Extract the [X, Y] coordinate from the center of the cell holding the provided text.  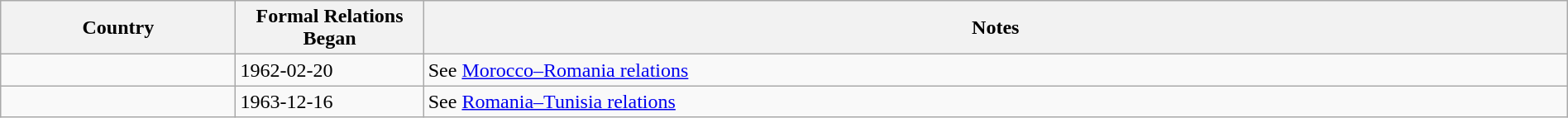
1963-12-16 [329, 101]
Country [118, 28]
See Romania–Tunisia relations [996, 101]
1962-02-20 [329, 70]
Notes [996, 28]
See Morocco–Romania relations [996, 70]
Formal Relations Began [329, 28]
